Determine the [x, y] coordinate at the center of the cell enclosing the given text.  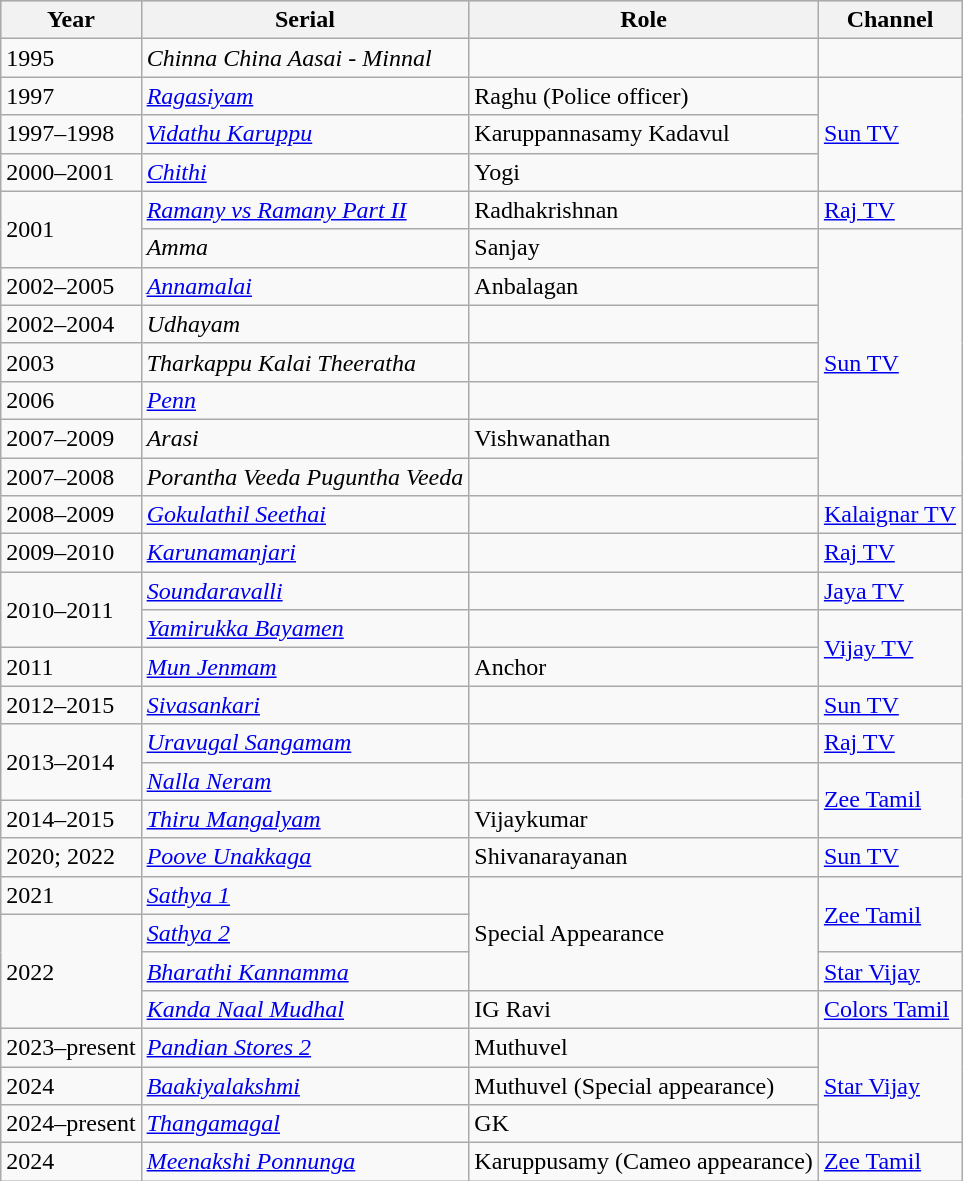
Karuppannasamy Kadavul [644, 134]
2002–2004 [71, 324]
Karunamanjari [305, 553]
Special Appearance [644, 933]
Muthuvel (Special appearance) [644, 1085]
1995 [71, 58]
Sathya 2 [305, 933]
Vijaykumar [644, 819]
2020; 2022 [71, 857]
Nalla Neram [305, 781]
Annamalai [305, 286]
2008–2009 [71, 515]
Uravugal Sangamam [305, 743]
Sivasankari [305, 705]
Serial [305, 20]
Colors Tamil [890, 1009]
2010–2011 [71, 610]
2022 [71, 971]
2002–2005 [71, 286]
Anbalagan [644, 286]
Yamirukka Bayamen [305, 629]
Year [71, 20]
GK [644, 1124]
1997–1998 [71, 134]
Yogi [644, 172]
Sathya 1 [305, 895]
IG Ravi [644, 1009]
Sanjay [644, 248]
Porantha Veeda Puguntha Veeda [305, 477]
Role [644, 20]
Mun Jenmam [305, 667]
Kalaignar TV [890, 515]
Jaya TV [890, 591]
Pandian Stores 2 [305, 1047]
Shivanarayanan [644, 857]
2009–2010 [71, 553]
Tharkappu Kalai Theeratha [305, 362]
Thangamagal [305, 1124]
Kanda Naal Mudhal [305, 1009]
Vijay TV [890, 648]
2014–2015 [71, 819]
Chithi [305, 172]
2012–2015 [71, 705]
2024–present [71, 1124]
Bharathi Kannamma [305, 971]
Ramany vs Ramany Part II [305, 210]
2003 [71, 362]
2013–2014 [71, 762]
Channel [890, 20]
Meenakshi Ponnunga [305, 1162]
Ragasiyam [305, 96]
Karuppusamy (Cameo appearance) [644, 1162]
2021 [71, 895]
2007–2009 [71, 438]
Baakiyalakshmi [305, 1085]
Raghu (Police officer) [644, 96]
Arasi [305, 438]
Muthuvel [644, 1047]
Vidathu Karuppu [305, 134]
Vishwanathan [644, 438]
Anchor [644, 667]
2001 [71, 229]
1997 [71, 96]
Chinna China Aasai - Minnal [305, 58]
2000–2001 [71, 172]
Thiru Mangalyam [305, 819]
2007–2008 [71, 477]
2011 [71, 667]
Poove Unakkaga [305, 857]
2006 [71, 400]
Soundaravalli [305, 591]
2023–present [71, 1047]
Udhayam [305, 324]
Penn [305, 400]
Gokulathil Seethai [305, 515]
Amma [305, 248]
Radhakrishnan [644, 210]
